Output the [X, Y] coordinate of the center of the cell containing the given text.  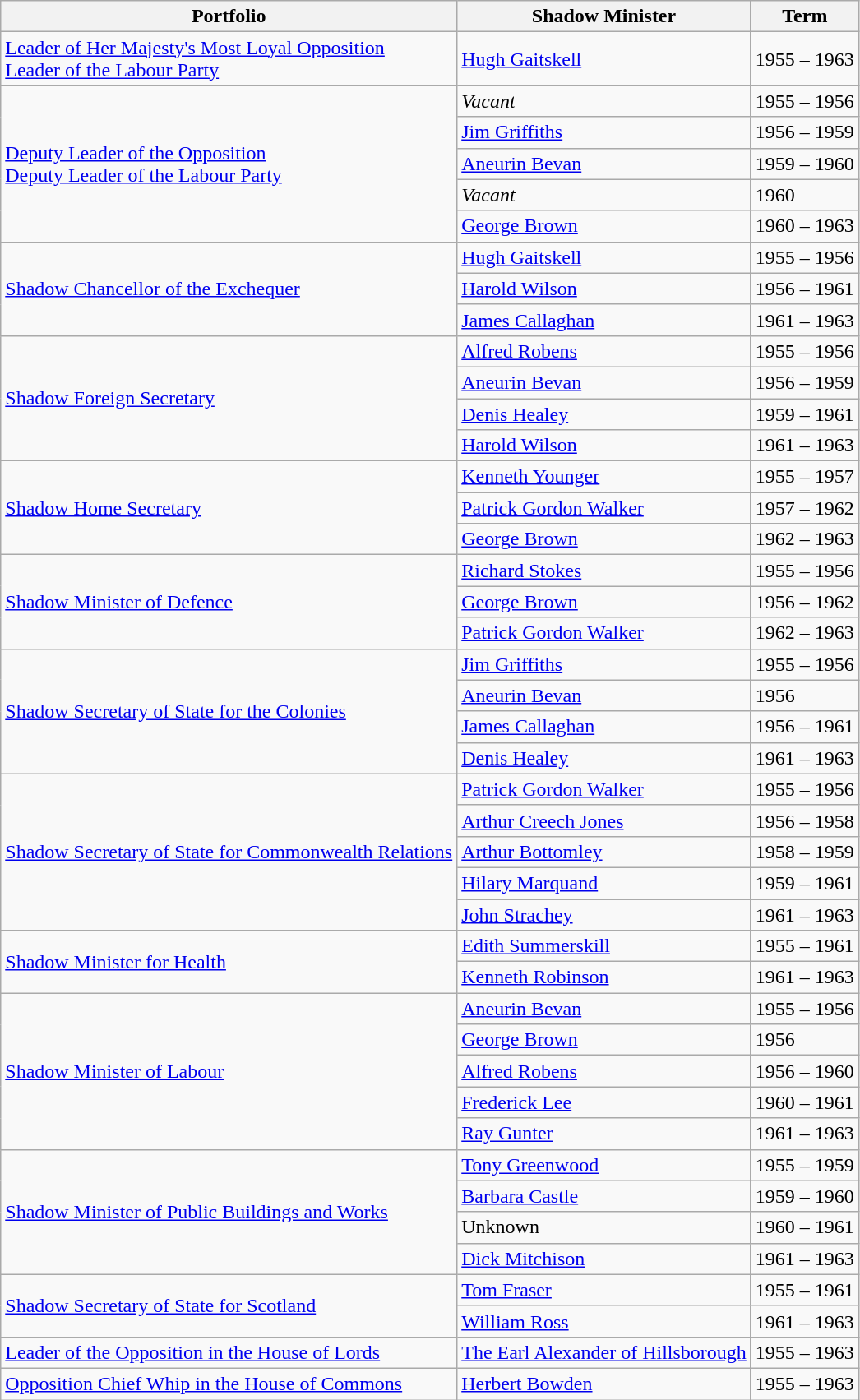
1955 – 1959 [804, 1165]
1958 – 1959 [804, 852]
Leader of Her Majesty's Most Loyal OppositionLeader of the Labour Party [229, 59]
Shadow Minister of Labour [229, 1071]
1956 – 1962 [804, 602]
Shadow Minister of Public Buildings and Works [229, 1212]
Portfolio [229, 16]
1956 – 1960 [804, 1071]
The Earl Alexander of Hillsborough [604, 1352]
Shadow Chancellor of the Exchequer [229, 289]
Tom Fraser [604, 1290]
1960 – 1963 [804, 226]
Ray Gunter [604, 1134]
Shadow Secretary of State for the Colonies [229, 711]
Hilary Marquand [604, 883]
Kenneth Robinson [604, 977]
Unknown [604, 1227]
William Ross [604, 1321]
Shadow Minister of Defence [229, 602]
Shadow Home Secretary [229, 508]
Tony Greenwood [604, 1165]
Shadow Minister for Health [229, 962]
1956 – 1958 [804, 820]
Deputy Leader of the OppositionDeputy Leader of the Labour Party [229, 164]
Edith Summerskill [604, 946]
Herbert Bowden [604, 1384]
John Strachey [604, 915]
Shadow Minister [604, 16]
Frederick Lee [604, 1102]
1957 – 1962 [804, 508]
Opposition Chief Whip in the House of Commons [229, 1384]
1955 – 1957 [804, 477]
1960 [804, 195]
Leader of the Opposition in the House of Lords [229, 1352]
Kenneth Younger [604, 477]
Shadow Secretary of State for Scotland [229, 1305]
Barbara Castle [604, 1196]
Richard Stokes [604, 571]
Arthur Bottomley [604, 852]
Term [804, 16]
Arthur Creech Jones [604, 820]
Shadow Secretary of State for Commonwealth Relations [229, 852]
Dick Mitchison [604, 1259]
Shadow Foreign Secretary [229, 398]
